Return the [X, Y] coordinate for the center point of the cell that contains the specified text.  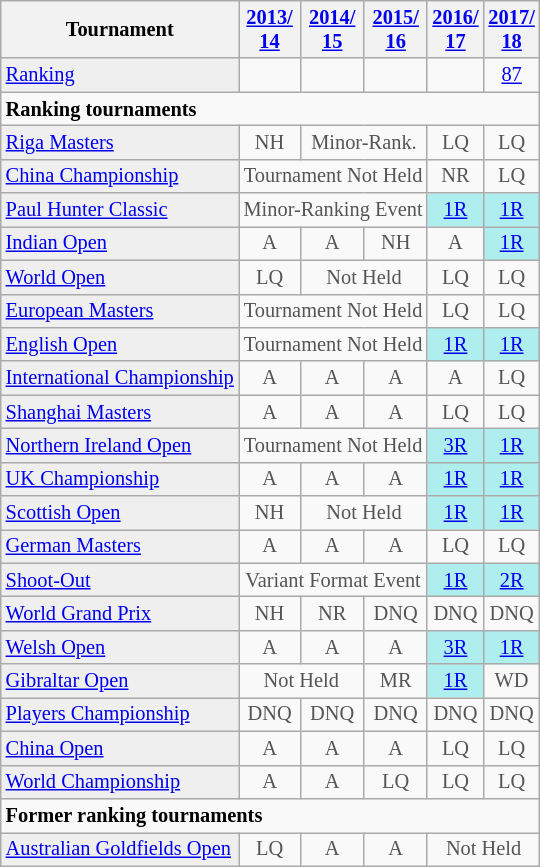
Northern Ireland Open [120, 445]
2013/14 [270, 29]
World Open [120, 277]
European Masters [120, 311]
Players Championship [120, 714]
Shanghai Masters [120, 412]
Minor-Ranking Event [334, 210]
87 [512, 75]
China Open [120, 748]
English Open [120, 344]
Shoot-Out [120, 580]
Indian Open [120, 243]
Scottish Open [120, 513]
Minor-Rank. [364, 142]
Tournament [120, 29]
Former ranking tournaments [270, 815]
Riga Masters [120, 142]
2R [512, 580]
Australian Goldfields Open [120, 849]
2015/16 [396, 29]
Ranking [120, 75]
UK Championship [120, 479]
2017/18 [512, 29]
World Championship [120, 782]
2014/15 [332, 29]
World Grand Prix [120, 613]
German Masters [120, 546]
International Championship [120, 378]
China Championship [120, 176]
Variant Format Event [334, 580]
MR [396, 681]
Gibraltar Open [120, 681]
Ranking tournaments [270, 109]
2016/17 [455, 29]
Welsh Open [120, 647]
WD [512, 681]
Paul Hunter Classic [120, 210]
